Capture the cell that displays the provided text and extract its [X, Y] central coordinate. 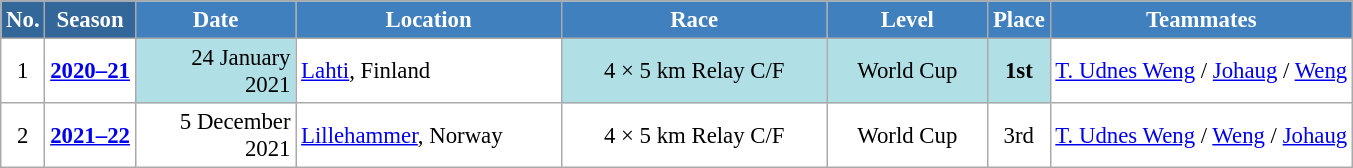
Place [1019, 20]
1 [23, 72]
No. [23, 20]
Level [908, 20]
T. Udnes Weng / Weng / Johaug [1201, 136]
Race [694, 20]
T. Udnes Weng / Johaug / Weng [1201, 72]
Lillehammer, Norway [429, 136]
2021–22 [90, 136]
Date [216, 20]
5 December 2021 [216, 136]
Location [429, 20]
2 [23, 136]
Lahti, Finland [429, 72]
3rd [1019, 136]
Season [90, 20]
Teammates [1201, 20]
2020–21 [90, 72]
1st [1019, 72]
24 January 2021 [216, 72]
